Locate the cell with the specified text and output its [X, Y] center coordinate. 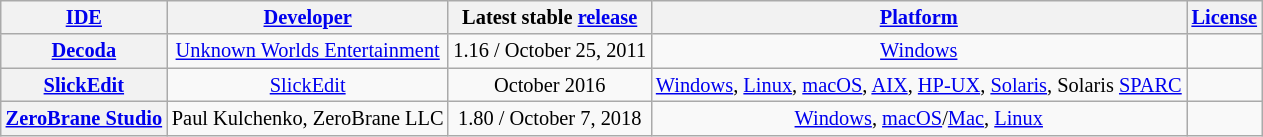
Developer [308, 17]
October 2016 [550, 85]
Windows, Linux, macOS, AIX, HP-UX, Solaris, Solaris SPARC [919, 85]
Windows, macOS/Mac, Linux [919, 118]
Latest stable release [550, 17]
1.16 / October 25, 2011 [550, 51]
Platform [919, 17]
1.80 / October 7, 2018 [550, 118]
Paul Kulchenko, ZeroBrane LLC [308, 118]
IDE [84, 17]
Unknown Worlds Entertainment [308, 51]
Windows [919, 51]
ZeroBrane Studio [84, 118]
Decoda [84, 51]
License [1224, 17]
